Search for the cell housing the specified text and yield its (X, Y) center coordinate. 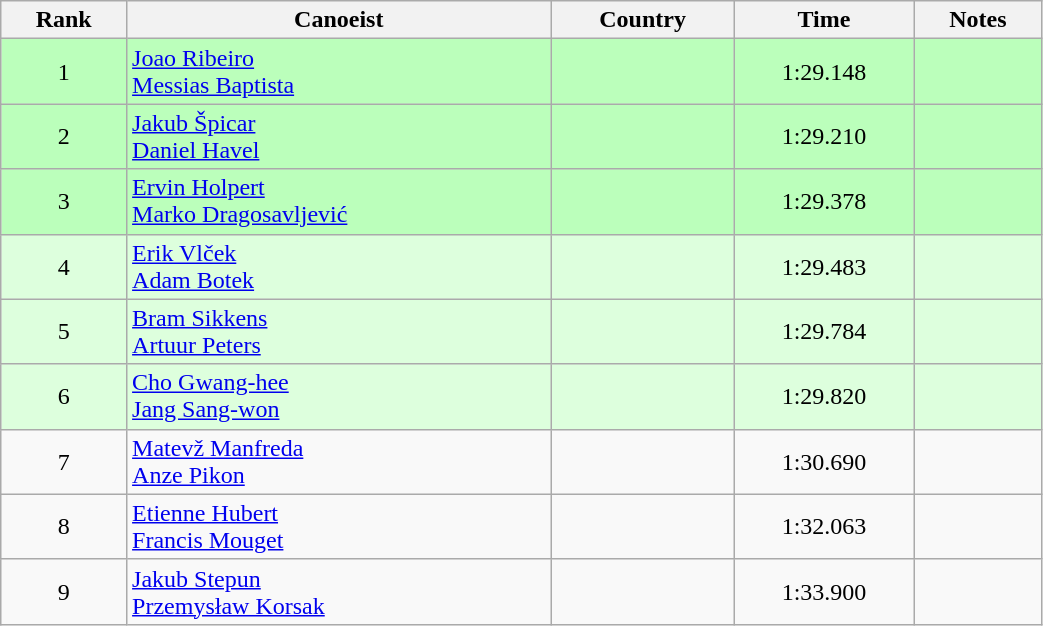
Ervin HolpertMarko Dragosavljević (339, 202)
1:29.820 (824, 396)
5 (64, 332)
Country (642, 20)
Bram SikkensArtuur Peters (339, 332)
1:29.378 (824, 202)
8 (64, 526)
1:32.063 (824, 526)
Canoeist (339, 20)
Joao RibeiroMessias Baptista (339, 72)
Jakub ŠpicarDaniel Havel (339, 136)
Jakub StepunPrzemysław Korsak (339, 592)
1:29.483 (824, 266)
Etienne HubertFrancis Mouget (339, 526)
1:33.900 (824, 592)
1 (64, 72)
4 (64, 266)
Cho Gwang-heeJang Sang-won (339, 396)
9 (64, 592)
3 (64, 202)
7 (64, 462)
6 (64, 396)
1:29.210 (824, 136)
Matevž ManfredaAnze Pikon (339, 462)
Rank (64, 20)
1:30.690 (824, 462)
Erik VlčekAdam Botek (339, 266)
Notes (978, 20)
1:29.148 (824, 72)
Time (824, 20)
2 (64, 136)
1:29.784 (824, 332)
